Provide the [x, y] coordinate of the cell's center where the given text is located.  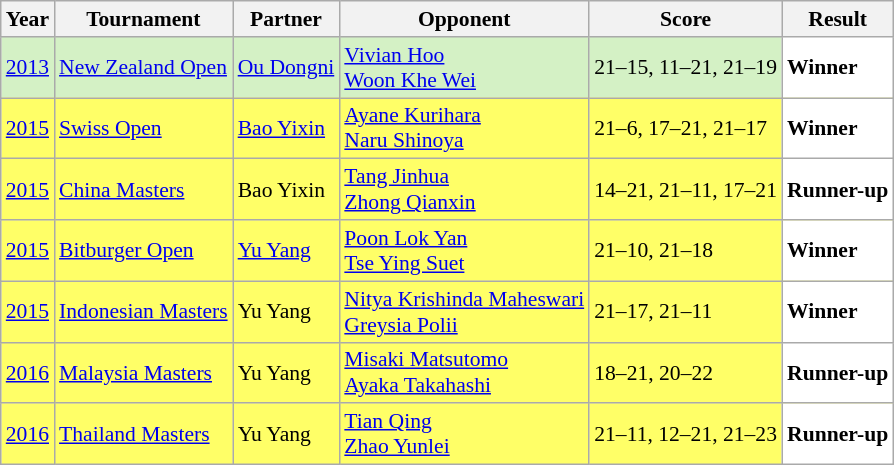
21–11, 12–21, 21–23 [686, 434]
Indonesian Masters [144, 312]
Tang Jinhua Zhong Qianxin [464, 190]
Year [28, 19]
21–17, 21–11 [686, 312]
21–6, 17–21, 21–17 [686, 128]
2013 [28, 68]
Swiss Open [144, 128]
Nitya Krishinda Maheswari Greysia Polii [464, 312]
Ayane Kurihara Naru Shinoya [464, 128]
Malaysia Masters [144, 372]
Poon Lok Yan Tse Ying Suet [464, 250]
Tian Qing Zhao Yunlei [464, 434]
14–21, 21–11, 17–21 [686, 190]
Opponent [464, 19]
New Zealand Open [144, 68]
21–15, 11–21, 21–19 [686, 68]
China Masters [144, 190]
Misaki Matsutomo Ayaka Takahashi [464, 372]
Tournament [144, 19]
Score [686, 19]
18–21, 20–22 [686, 372]
Vivian Hoo Woon Khe Wei [464, 68]
Ou Dongni [286, 68]
21–10, 21–18 [686, 250]
Thailand Masters [144, 434]
Result [838, 19]
Partner [286, 19]
Bitburger Open [144, 250]
